Detect which cell encompasses the target text, then output its (X, Y) center coordinate. 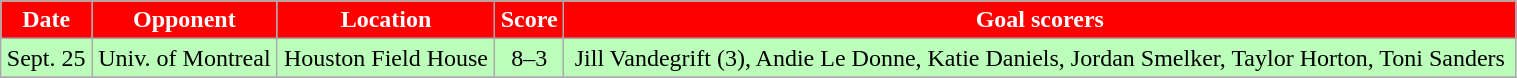
8–3 (530, 58)
Date (46, 20)
Goal scorers (1040, 20)
Opponent (185, 20)
Location (386, 20)
Jill Vandegrift (3), Andie Le Donne, Katie Daniels, Jordan Smelker, Taylor Horton, Toni Sanders (1040, 58)
Univ. of Montreal (185, 58)
Score (530, 20)
Houston Field House (386, 58)
Sept. 25 (46, 58)
